Determine the [x, y] coordinate at the center of the cell enclosing the given text.  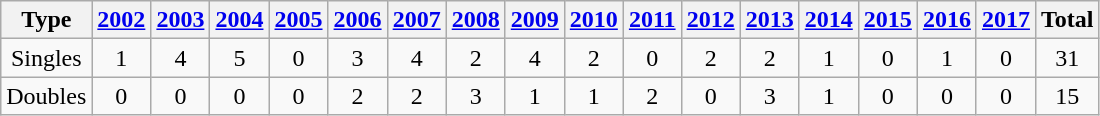
15 [1067, 96]
2011 [652, 20]
2007 [416, 20]
Total [1067, 20]
2006 [358, 20]
2012 [710, 20]
2010 [594, 20]
2005 [298, 20]
31 [1067, 58]
2014 [828, 20]
Doubles [46, 96]
2008 [476, 20]
2017 [1006, 20]
Type [46, 20]
2013 [770, 20]
2016 [946, 20]
2015 [888, 20]
2004 [240, 20]
2009 [534, 20]
5 [240, 58]
2002 [122, 20]
Singles [46, 58]
2003 [180, 20]
